Return the [X, Y] coordinate for the center point of the cell that contains the specified text.  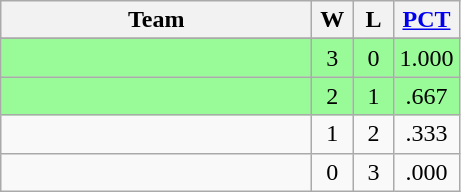
W [332, 20]
L [374, 20]
PCT [426, 20]
.000 [426, 172]
Team [156, 20]
.667 [426, 96]
1.000 [426, 58]
.333 [426, 134]
